For the text-containing cell, return its midpoint in (x, y) coordinate format. 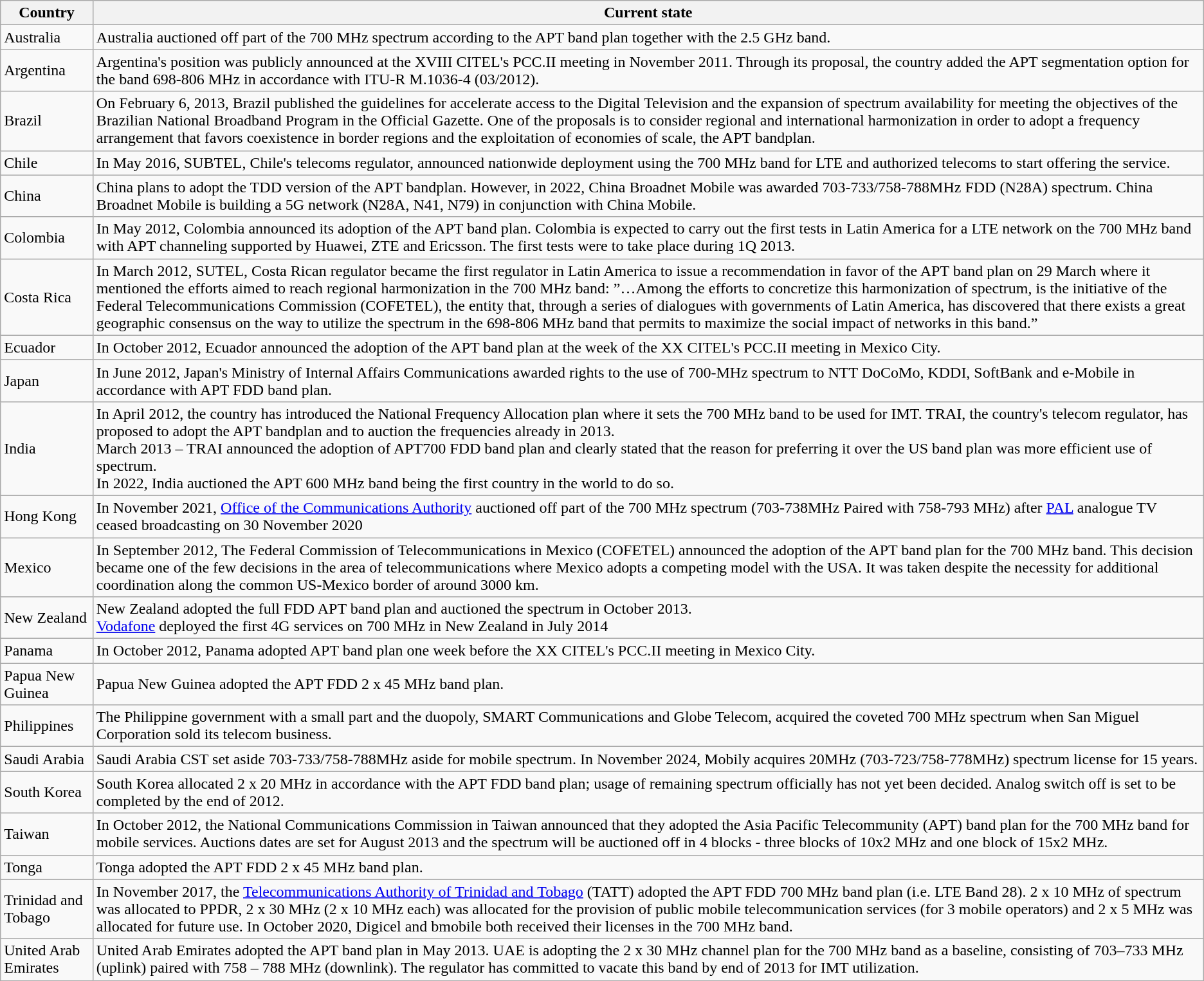
In October 2012, Panama adopted APT band plan one week before the XX CITEL's PCC.II meeting in Mexico City. (648, 651)
Country (47, 13)
Colombia (47, 238)
Ecuador (47, 347)
Mexico (47, 567)
Japan (47, 381)
Saudi Arabia (47, 759)
Tonga (47, 867)
Trinidad and Tobago (47, 909)
China (47, 196)
Philippines (47, 726)
Australia auctioned off part of the 700 MHz spectrum according to the APT band plan together with the 2.5 GHz band. (648, 37)
Chile (47, 163)
In October 2012, Ecuador announced the adoption of the APT band plan at the week of the XX CITEL's PCC.II meeting in Mexico City. (648, 347)
New Zealand (47, 618)
Panama (47, 651)
Papua New Guinea (47, 684)
United Arab Emirates (47, 960)
India (47, 448)
Hong Kong (47, 516)
Brazil (47, 121)
Argentina (47, 71)
Costa Rica (47, 297)
Australia (47, 37)
Tonga adopted the APT FDD 2 x 45 MHz band plan. (648, 867)
Current state (648, 13)
Taiwan (47, 834)
Papua New Guinea adopted the APT FDD 2 x 45 MHz band plan. (648, 684)
South Korea (47, 793)
